From the cell containing the given text, extract its center point as [X, Y] coordinate. 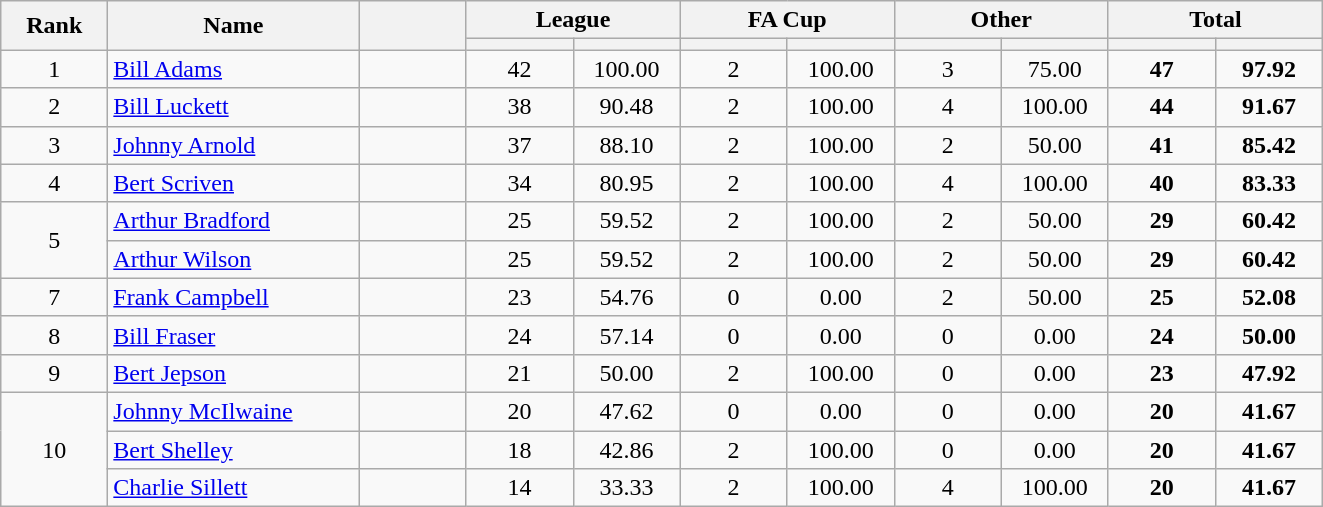
47.92 [1268, 373]
83.33 [1268, 183]
42 [520, 69]
Charlie Sillett [234, 488]
21 [520, 373]
33.33 [626, 488]
37 [520, 145]
5 [54, 240]
Johnny Arnold [234, 145]
57.14 [626, 335]
Bill Fraser [234, 335]
54.76 [626, 297]
88.10 [626, 145]
9 [54, 373]
85.42 [1268, 145]
Arthur Bradford [234, 221]
18 [520, 449]
League [573, 20]
Johnny McIlwaine [234, 411]
Arthur Wilson [234, 259]
Bert Scriven [234, 183]
Name [234, 26]
40 [1162, 183]
75.00 [1054, 69]
44 [1162, 107]
FA Cup [787, 20]
34 [520, 183]
41 [1162, 145]
8 [54, 335]
42.86 [626, 449]
97.92 [1268, 69]
14 [520, 488]
47 [1162, 69]
Total [1215, 20]
Frank Campbell [234, 297]
Bert Jepson [234, 373]
Bill Luckett [234, 107]
47.62 [626, 411]
90.48 [626, 107]
91.67 [1268, 107]
Other [1001, 20]
Rank [54, 26]
7 [54, 297]
80.95 [626, 183]
52.08 [1268, 297]
Bill Adams [234, 69]
38 [520, 107]
Bert Shelley [234, 449]
1 [54, 69]
10 [54, 449]
